Provide the [x, y] coordinate of the cell's center where the given text is located.  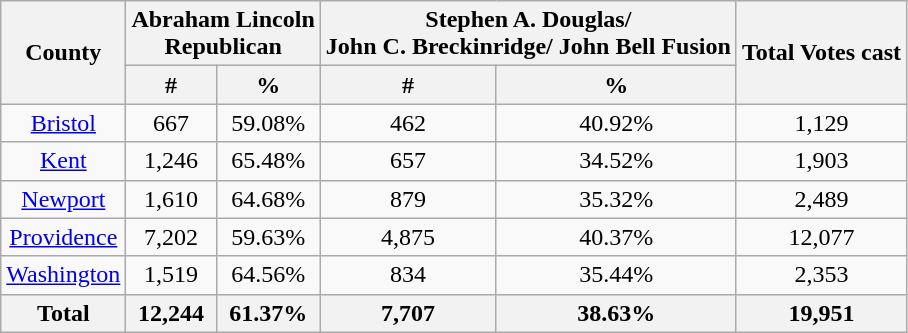
7,707 [408, 313]
2,489 [821, 199]
Stephen A. Douglas/John C. Breckinridge/ John Bell Fusion [528, 34]
1,246 [171, 161]
2,353 [821, 275]
1,519 [171, 275]
4,875 [408, 237]
61.37% [268, 313]
40.37% [616, 237]
Abraham LincolnRepublican [223, 34]
64.68% [268, 199]
834 [408, 275]
38.63% [616, 313]
879 [408, 199]
County [64, 52]
462 [408, 123]
7,202 [171, 237]
59.63% [268, 237]
Washington [64, 275]
Total [64, 313]
1,903 [821, 161]
1,129 [821, 123]
Newport [64, 199]
40.92% [616, 123]
35.44% [616, 275]
19,951 [821, 313]
667 [171, 123]
Providence [64, 237]
Kent [64, 161]
12,244 [171, 313]
35.32% [616, 199]
59.08% [268, 123]
Total Votes cast [821, 52]
64.56% [268, 275]
12,077 [821, 237]
34.52% [616, 161]
65.48% [268, 161]
657 [408, 161]
Bristol [64, 123]
1,610 [171, 199]
